Pinpoint the cell where the given text exists, returning its [x, y] midpoint coordinate. 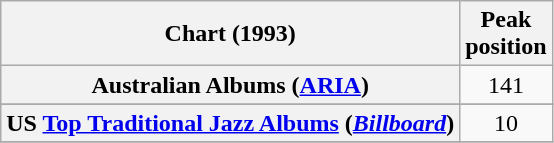
Australian Albums (ARIA) [230, 85]
US Top Traditional Jazz Albums (Billboard) [230, 123]
10 [506, 123]
141 [506, 85]
Peakposition [506, 34]
Chart (1993) [230, 34]
